Find where the given text appears and provide that cell's center as [X, Y] coordinate. 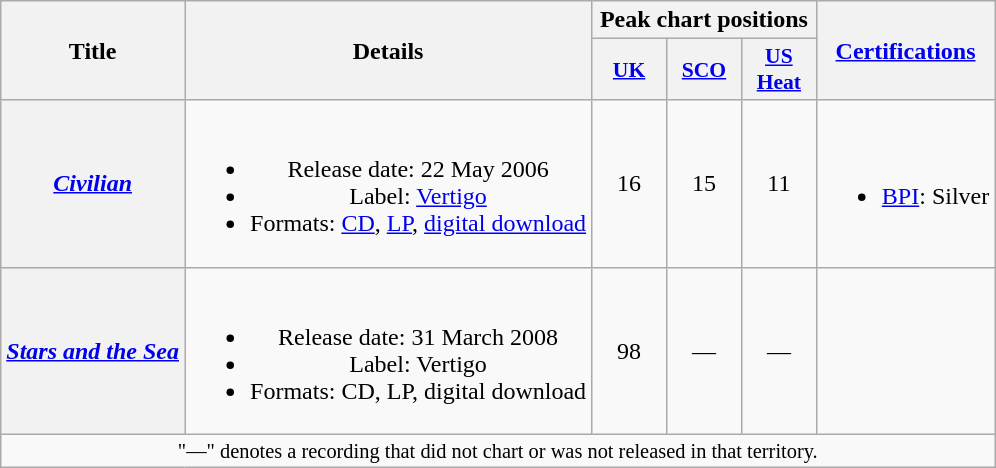
US Heat [778, 70]
UK [630, 70]
Title [93, 50]
15 [704, 184]
SCO [704, 70]
"—" denotes a recording that did not chart or was not released in that territory. [498, 451]
98 [630, 350]
Release date: 31 March 2008Label: VertigoFormats: CD, LP, digital download [388, 350]
Certifications [905, 50]
Details [388, 50]
16 [630, 184]
Release date: 22 May 2006Label: VertigoFormats: CD, LP, digital download [388, 184]
11 [778, 184]
Peak chart positions [704, 20]
Stars and the Sea [93, 350]
BPI: Silver [905, 184]
Civilian [93, 184]
